Find where the given text appears and provide that cell's center as [x, y] coordinate. 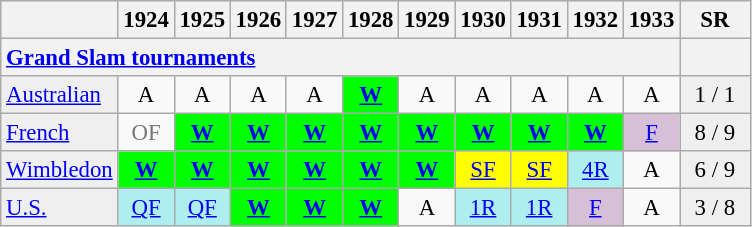
1933 [651, 20]
1930 [483, 20]
1 / 1 [716, 95]
4R [595, 170]
U.S. [60, 208]
1925 [202, 20]
SR [716, 20]
3 / 8 [716, 208]
1931 [539, 20]
French [60, 133]
1924 [146, 20]
Australian [60, 95]
1929 [427, 20]
1932 [595, 20]
8 / 9 [716, 133]
6 / 9 [716, 170]
Wimbledon [60, 170]
1927 [314, 20]
Grand Slam tournaments [340, 58]
OF [146, 133]
1928 [371, 20]
1926 [258, 20]
